For the text-containing cell, return its midpoint in (x, y) coordinate format. 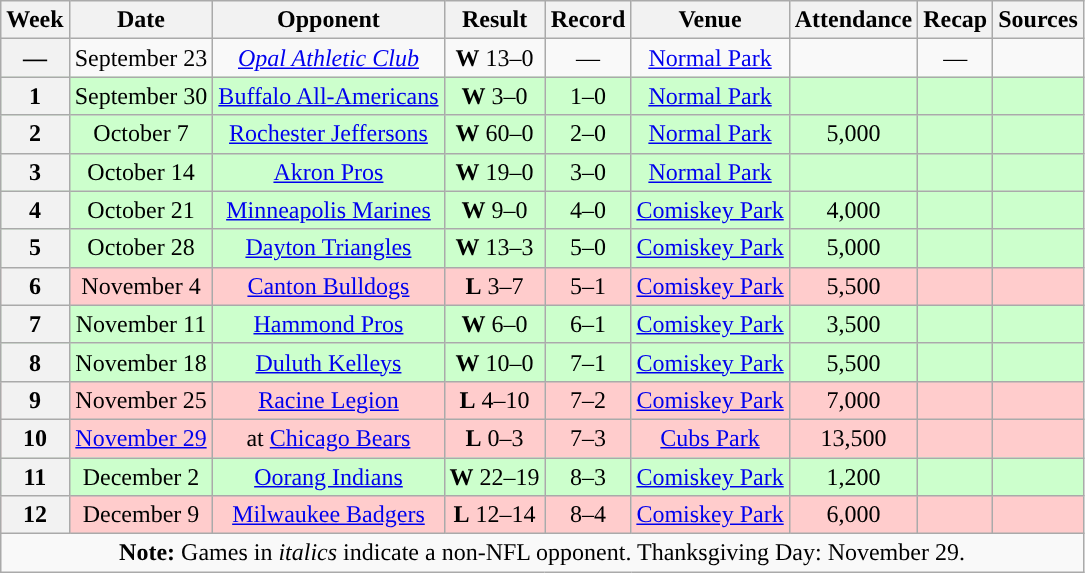
Buffalo All-Americans (328, 96)
1,200 (853, 477)
7 (35, 324)
Racine Legion (328, 400)
1 (35, 96)
Cubs Park (710, 438)
11 (35, 477)
Venue (710, 20)
2 (35, 134)
Rochester Jeffersons (328, 134)
December 9 (141, 515)
8–3 (588, 477)
7–2 (588, 400)
Record (588, 20)
3,500 (853, 324)
November 25 (141, 400)
L 12–14 (494, 515)
Canton Bulldogs (328, 286)
12 (35, 515)
Hammond Pros (328, 324)
November 29 (141, 438)
W 3–0 (494, 96)
Date (141, 20)
4–0 (588, 210)
W 22–19 (494, 477)
3–0 (588, 172)
Duluth Kelleys (328, 362)
5–1 (588, 286)
5–0 (588, 248)
September 23 (141, 58)
3 (35, 172)
W 13–3 (494, 248)
L 4–10 (494, 400)
13,500 (853, 438)
October 21 (141, 210)
L 3–7 (494, 286)
Akron Pros (328, 172)
4 (35, 210)
Week (35, 20)
Dayton Triangles (328, 248)
10 (35, 438)
Opal Athletic Club (328, 58)
December 2 (141, 477)
7,000 (853, 400)
W 6–0 (494, 324)
6 (35, 286)
2–0 (588, 134)
L 0–3 (494, 438)
W 60–0 (494, 134)
Opponent (328, 20)
Recap (956, 20)
W 10–0 (494, 362)
November 18 (141, 362)
4,000 (853, 210)
Oorang Indians (328, 477)
November 4 (141, 286)
W 19–0 (494, 172)
8–4 (588, 515)
Milwaukee Badgers (328, 515)
8 (35, 362)
Minneapolis Marines (328, 210)
9 (35, 400)
Result (494, 20)
October 7 (141, 134)
November 11 (141, 324)
6,000 (853, 515)
1–0 (588, 96)
7–3 (588, 438)
Attendance (853, 20)
Sources (1038, 20)
6–1 (588, 324)
7–1 (588, 362)
Note: Games in italics indicate a non-NFL opponent. Thanksgiving Day: November 29. (542, 553)
at Chicago Bears (328, 438)
October 14 (141, 172)
October 28 (141, 248)
W 9–0 (494, 210)
5 (35, 248)
September 30 (141, 96)
W 13–0 (494, 58)
